Determine the (X, Y) coordinate at the center of the cell enclosing the given text.  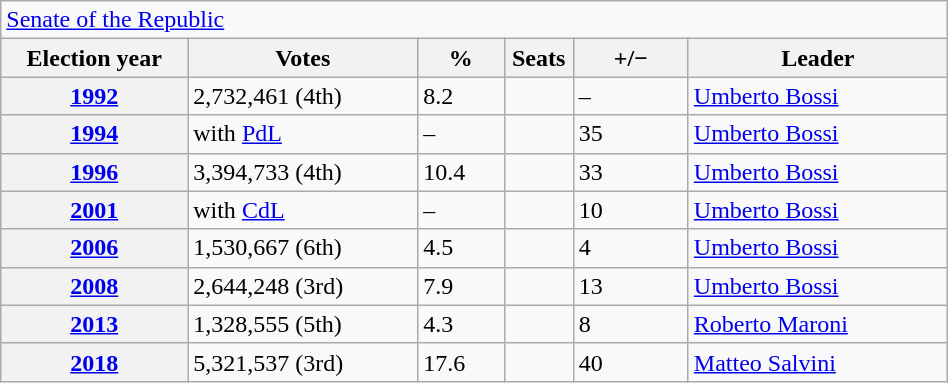
2,644,248 (3rd) (303, 286)
Election year (94, 58)
3,394,733 (4th) (303, 172)
4.3 (461, 324)
1992 (94, 96)
7.9 (461, 286)
33 (630, 172)
with CdL (303, 210)
Leader (818, 58)
13 (630, 286)
35 (630, 134)
40 (630, 362)
2008 (94, 286)
2018 (94, 362)
4 (630, 248)
10 (630, 210)
4.5 (461, 248)
1996 (94, 172)
Matteo Salvini (818, 362)
1,530,667 (6th) (303, 248)
Senate of the Republic (474, 20)
17.6 (461, 362)
2001 (94, 210)
2013 (94, 324)
5,321,537 (3rd) (303, 362)
2,732,461 (4th) (303, 96)
Roberto Maroni (818, 324)
2006 (94, 248)
Votes (303, 58)
% (461, 58)
8 (630, 324)
with PdL (303, 134)
1994 (94, 134)
1,328,555 (5th) (303, 324)
+/− (630, 58)
Seats (538, 58)
10.4 (461, 172)
8.2 (461, 96)
